Identify which cell holds the provided text, then report its (x, y) central coordinate. 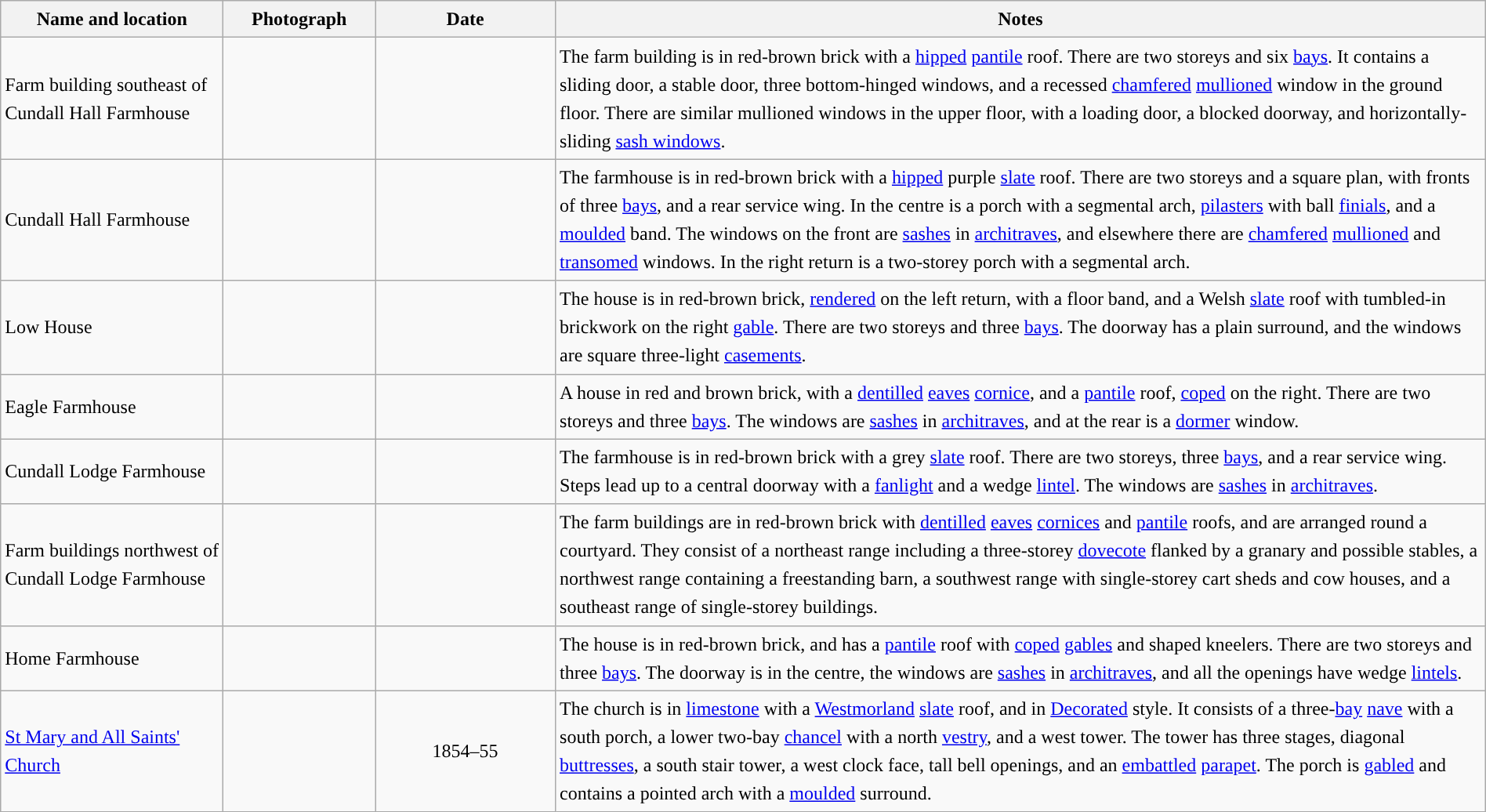
Cundall Lodge Farmhouse (112, 472)
Photograph (299, 19)
Cundall Hall Farmhouse (112, 219)
Low House (112, 328)
Eagle Farmhouse (112, 406)
1854–55 (466, 751)
Home Farmhouse (112, 658)
Farm building southeast of Cundall Hall Farmhouse (112, 99)
St Mary and All Saints' Church (112, 751)
Name and location (112, 19)
Date (466, 19)
Farm buildings northwest of Cundall Lodge Farmhouse (112, 564)
Notes (1020, 19)
